Search for the cell housing the specified text and yield its [x, y] center coordinate. 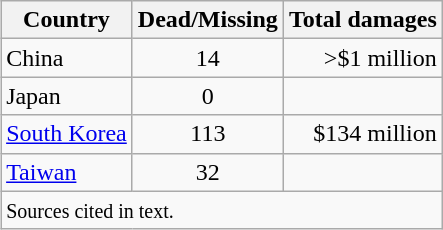
32 [208, 172]
Taiwan [67, 172]
$134 million [362, 134]
Total damages [362, 20]
113 [208, 134]
14 [208, 58]
0 [208, 96]
Country [67, 20]
>$1 million [362, 58]
Dead/Missing [208, 20]
Japan [67, 96]
Sources cited in text. [222, 210]
South Korea [67, 134]
China [67, 58]
